Identify which cell holds the provided text, then report its [x, y] central coordinate. 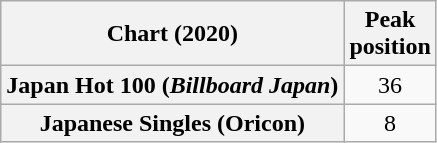
Japan Hot 100 (Billboard Japan) [172, 85]
36 [390, 85]
Japanese Singles (Oricon) [172, 123]
8 [390, 123]
Peakposition [390, 34]
Chart (2020) [172, 34]
